Search for the cell housing the specified text and yield its [X, Y] center coordinate. 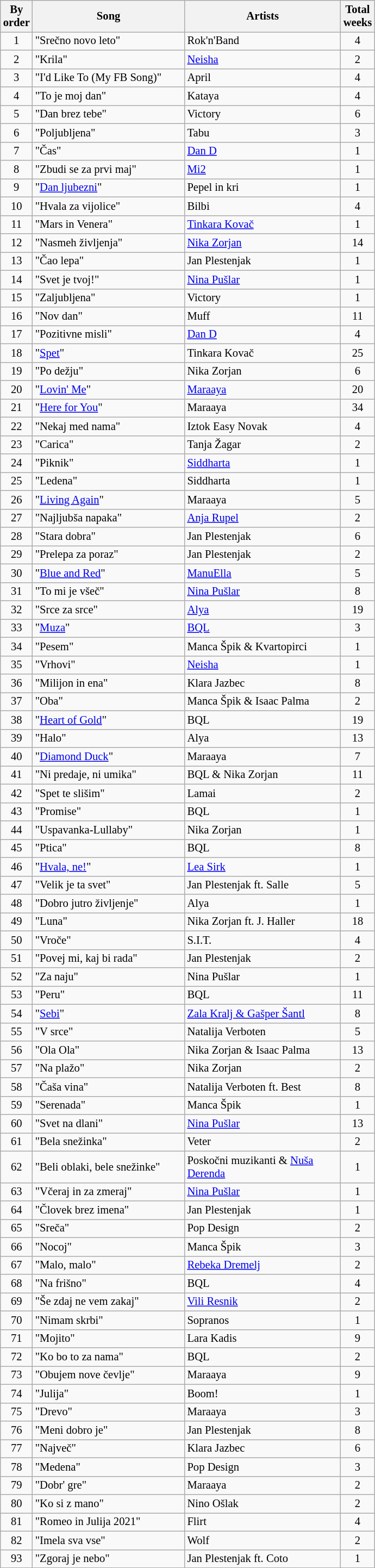
Bilbi [263, 206]
"Srce za srce" [109, 609]
"Človek brez imena" [109, 1210]
"Peru" [109, 995]
"Milijon in ena" [109, 683]
"Velik je ta svet" [109, 885]
"Spet" [109, 353]
"Dan ljubezni" [109, 188]
58 [16, 1087]
46 [16, 867]
Nino Ošlak [263, 1503]
Poskočni muzikanti & Nuša Derenda [263, 1167]
75 [16, 1412]
41 [16, 775]
45 [16, 848]
April [263, 78]
"Največ" [109, 1448]
66 [16, 1247]
"I'd Like To (My FB Song)" [109, 78]
80 [16, 1503]
16 [16, 316]
71 [16, 1339]
"Čas" [109, 151]
"Diamond Duck" [109, 756]
"Poljubljena" [109, 133]
"Na plažo" [109, 1068]
32 [16, 609]
30 [16, 573]
33 [16, 628]
Boom! [263, 1393]
64 [16, 1210]
Vili Resnik [263, 1302]
42 [16, 793]
62 [16, 1167]
Iztok Easy Novak [263, 426]
"Piknik" [109, 463]
"Serenada" [109, 1105]
"Čao lepa" [109, 261]
Veter [263, 1142]
"Here for You" [109, 408]
"To mi je všeč" [109, 592]
"Dan brez tebe" [109, 114]
"Pesem" [109, 646]
44 [16, 830]
82 [16, 1540]
"Dobro jutro življenje" [109, 903]
"Ni predaje, ni umika" [109, 775]
54 [16, 1013]
"Nekaj med nama" [109, 426]
Mi2 [263, 169]
"Svet je tvoj!" [109, 279]
Lara Kadis [263, 1339]
Total weeks [358, 16]
"Včeraj in za zmeraj" [109, 1192]
"Beli oblaki, bele snežinke" [109, 1167]
15 [16, 298]
21 [16, 408]
39 [16, 738]
"Pozitivne misli" [109, 334]
Rok'n'Band [263, 41]
"Drevo" [109, 1412]
27 [16, 518]
"Medena" [109, 1467]
"Muza" [109, 628]
"To je moj dan" [109, 96]
"Krila" [109, 59]
"V srce" [109, 1032]
63 [16, 1192]
38 [16, 720]
Byorder [16, 16]
Natalija Verboten [263, 1032]
81 [16, 1522]
"Najljubša napaka" [109, 518]
Nika Zorjan & Isaac Palma [263, 1050]
68 [16, 1284]
"Meni dobro je" [109, 1430]
52 [16, 977]
93 [16, 1559]
"Promise" [109, 812]
"Halo" [109, 738]
47 [16, 885]
53 [16, 995]
37 [16, 701]
"Living Again" [109, 500]
"Ola Ola" [109, 1050]
"Uspavanka-Lullaby" [109, 830]
78 [16, 1467]
"Nocoj" [109, 1247]
Anja Rupel [263, 518]
"Julija" [109, 1393]
22 [16, 426]
49 [16, 922]
26 [16, 500]
"Ko bo to za nama" [109, 1357]
Jan Plestenjak ft. Coto [263, 1559]
"Nasmeh življenja" [109, 243]
Zala Kralj & Gašper Šantl [263, 1013]
Kataya [263, 96]
"Nimam skrbi" [109, 1320]
"Vroče" [109, 940]
36 [16, 683]
"Vrhovi" [109, 665]
67 [16, 1265]
"Svet na dlani" [109, 1124]
"Za naju" [109, 977]
50 [16, 940]
Tabu [263, 133]
Manca Špik & Isaac Palma [263, 701]
Rebeka Dremelj [263, 1265]
"Lovin' Me" [109, 390]
12 [16, 243]
60 [16, 1124]
Lea Sirk [263, 867]
43 [16, 812]
"Hvala, ne!" [109, 867]
Manca Špik & Kvartopirci [263, 646]
35 [16, 665]
"Ko si z mano" [109, 1503]
Tanja Žagar [263, 445]
Muff [263, 316]
"Carica" [109, 445]
Nika Zorjan ft. J. Haller [263, 922]
"Nov dan" [109, 316]
"Obujem nove čevlje" [109, 1375]
59 [16, 1105]
74 [16, 1393]
76 [16, 1430]
"Na frišno" [109, 1284]
BQL & Nika Zorjan [263, 775]
Artists [263, 16]
72 [16, 1357]
"Sebi" [109, 1013]
"Srečno novo leto" [109, 41]
69 [16, 1302]
Wolf [263, 1540]
"Mojito" [109, 1339]
"Po dežju" [109, 371]
ManuElla [263, 573]
17 [16, 334]
Sopranos [263, 1320]
"Spet te slišim" [109, 793]
"Še zdaj ne vem zakaj" [109, 1302]
77 [16, 1448]
S.I.T. [263, 940]
56 [16, 1050]
"Zbudi se za prvi maj" [109, 169]
24 [16, 463]
"Dobr' gre" [109, 1485]
31 [16, 592]
"Ptica" [109, 848]
"Hvala za vijolice" [109, 206]
"Romeo in Julija 2021" [109, 1522]
29 [16, 555]
Song [109, 16]
"Malo, malo" [109, 1265]
79 [16, 1485]
40 [16, 756]
Natalija Verboten ft. Best [263, 1087]
"Luna" [109, 922]
70 [16, 1320]
"Mars in Venera" [109, 225]
"Imela sva vse" [109, 1540]
Lamai [263, 793]
"Blue and Red" [109, 573]
Pepel in kri [263, 188]
"Sreča" [109, 1228]
"Oba" [109, 701]
23 [16, 445]
Flirt [263, 1522]
"Povej mi, kaj bi rada" [109, 959]
61 [16, 1142]
57 [16, 1068]
55 [16, 1032]
Jan Plestenjak ft. Salle [263, 885]
73 [16, 1375]
28 [16, 537]
48 [16, 903]
"Ledena" [109, 481]
"Heart of Gold" [109, 720]
"Čaša vina" [109, 1087]
"Prelepa za poraz" [109, 555]
65 [16, 1228]
"Zaljubljena" [109, 298]
10 [16, 206]
51 [16, 959]
"Zgoraj je nebo" [109, 1559]
"Stara dobra" [109, 537]
"Bela snežinka" [109, 1142]
